Scan for the cell matching the given text and deliver its [x, y] coordinate at center. 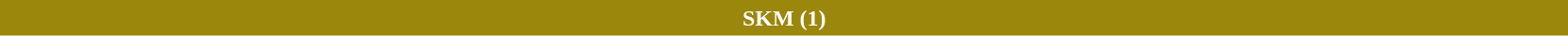
SKM (1) [784, 18]
